Search for the cell housing the specified text and yield its [X, Y] center coordinate. 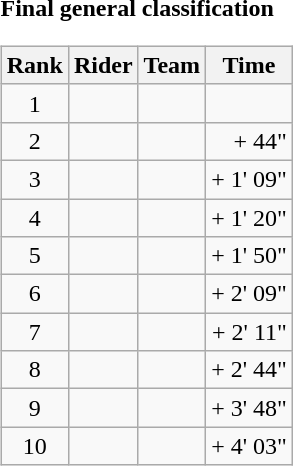
3 [34, 179]
+ 1' 09" [250, 179]
+ 44" [250, 141]
9 [34, 408]
1 [34, 103]
+ 4' 03" [250, 446]
6 [34, 294]
8 [34, 370]
Rider [103, 65]
+ 3' 48" [250, 408]
+ 1' 50" [250, 256]
+ 2' 09" [250, 294]
5 [34, 256]
2 [34, 141]
10 [34, 446]
Team [172, 65]
Time [250, 65]
+ 2' 44" [250, 370]
4 [34, 217]
+ 2' 11" [250, 332]
Rank [34, 65]
+ 1' 20" [250, 217]
7 [34, 332]
